From the cell containing the given text, extract its center point as (X, Y) coordinate. 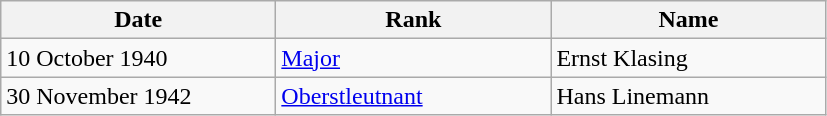
Date (138, 20)
Hans Linemann (688, 96)
10 October 1940 (138, 58)
Ernst Klasing (688, 58)
Rank (414, 20)
Oberstleutnant (414, 96)
30 November 1942 (138, 96)
Name (688, 20)
Major (414, 58)
